Provide the [x, y] coordinate of the cell's center where the given text is located.  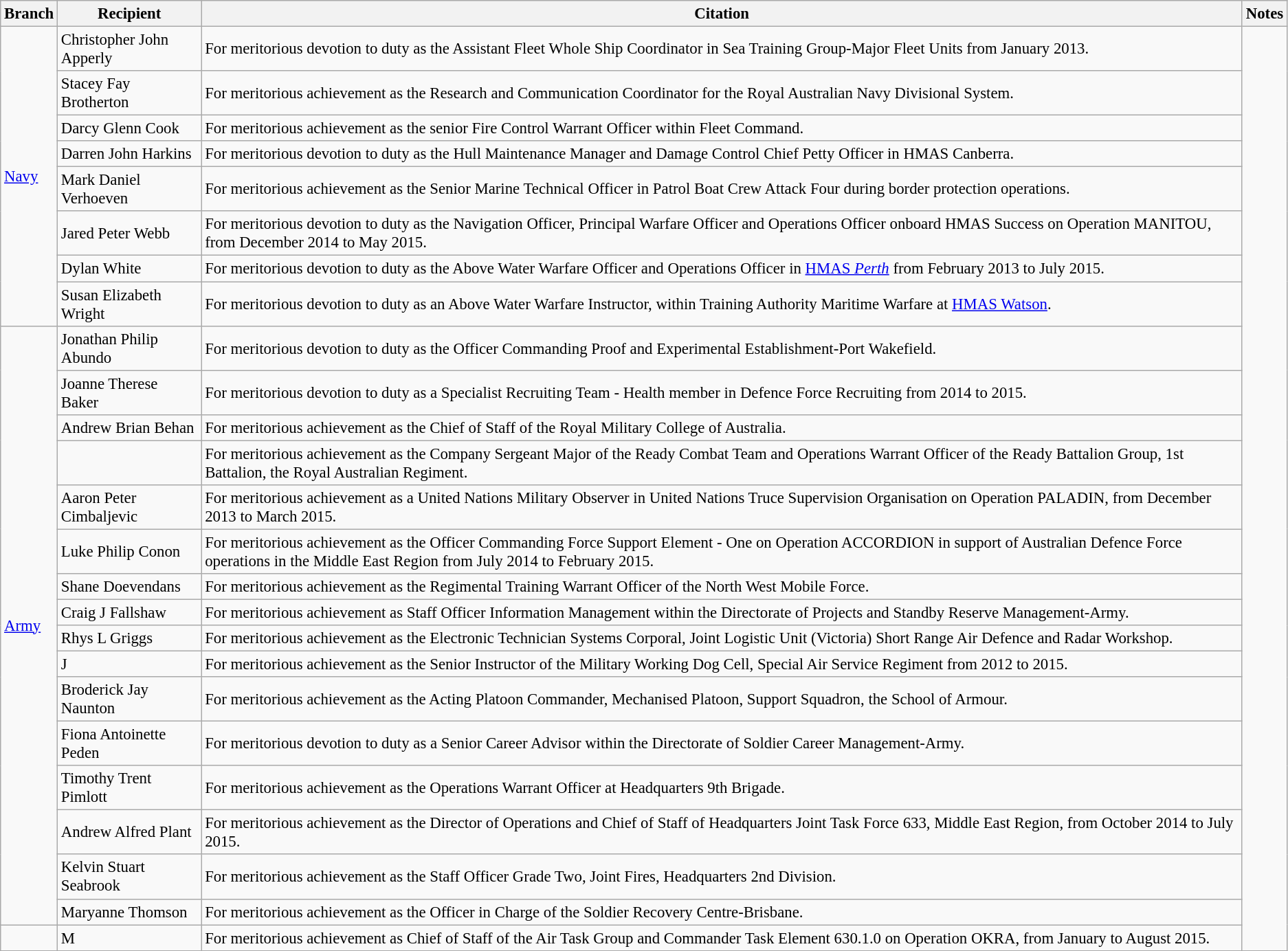
Aaron Peter Cimbaljevic [129, 507]
Andrew Brian Behan [129, 427]
For meritorious achievement as the Research and Communication Coordinator for the Royal Australian Navy Divisional System. [722, 93]
Recipient [129, 14]
Army [29, 625]
For meritorious devotion to duty as a Specialist Recruiting Team - Health member in Defence Force Recruiting from 2014 to 2015. [722, 393]
Susan Elizabeth Wright [129, 304]
Timothy Trent Pimlott [129, 787]
Dylan White [129, 269]
For meritorious achievement as the Electronic Technician Systems Corporal, Joint Logistic Unit (Victoria) Short Range Air Defence and Radar Workshop. [722, 638]
Darcy Glenn Cook [129, 128]
Craig J Fallshaw [129, 612]
For meritorious devotion to duty as the Officer Commanding Proof and Experimental Establishment-Port Wakefield. [722, 348]
For meritorious achievement as Staff Officer Information Management within the Directorate of Projects and Standby Reserve Management-Army. [722, 612]
For meritorious achievement as the Senior Instructor of the Military Working Dog Cell, Special Air Service Regiment from 2012 to 2015. [722, 664]
Rhys L Griggs [129, 638]
Citation [722, 14]
For meritorious achievement as the Staff Officer Grade Two, Joint Fires, Headquarters 2nd Division. [722, 877]
For meritorious devotion to duty as the Above Water Warfare Officer and Operations Officer in HMAS Perth from February 2013 to July 2015. [722, 269]
Andrew Alfred Plant [129, 833]
For meritorious achievement as the Chief of Staff of the Royal Military College of Australia. [722, 427]
Christopher John Apperly [129, 49]
Darren John Harkins [129, 154]
Broderick Jay Naunton [129, 700]
For meritorious devotion to duty as an Above Water Warfare Instructor, within Training Authority Maritime Warfare at HMAS Watson. [722, 304]
For meritorious achievement as the Senior Marine Technical Officer in Patrol Boat Crew Attack Four during border protection operations. [722, 190]
For meritorious devotion to duty as a Senior Career Advisor within the Directorate of Soldier Career Management-Army. [722, 743]
For meritorious devotion to duty as the Hull Maintenance Manager and Damage Control Chief Petty Officer in HMAS Canberra. [722, 154]
Maryanne Thomson [129, 912]
For meritorious achievement as the Operations Warrant Officer at Headquarters 9th Brigade. [722, 787]
Joanne Therese Baker [129, 393]
Shane Doevendans [129, 587]
Branch [29, 14]
For meritorious achievement as the Regimental Training Warrant Officer of the North West Mobile Force. [722, 587]
M [129, 938]
For meritorious devotion to duty as the Assistant Fleet Whole Ship Coordinator in Sea Training Group-Major Fleet Units from January 2013. [722, 49]
Fiona Antoinette Peden [129, 743]
Stacey Fay Brotherton [129, 93]
Luke Philip Conon [129, 551]
Mark Daniel Verhoeven [129, 190]
For meritorious achievement as the Officer in Charge of the Soldier Recovery Centre-Brisbane. [722, 912]
Jonathan Philip Abundo [129, 348]
For meritorious achievement as the senior Fire Control Warrant Officer within Fleet Command. [722, 128]
J [129, 664]
Jared Peter Webb [129, 234]
Navy [29, 177]
Notes [1265, 14]
For meritorious achievement as the Acting Platoon Commander, Mechanised Platoon, Support Squadron, the School of Armour. [722, 700]
Kelvin Stuart Seabrook [129, 877]
